Locate the cell with the specified text and output its (x, y) center coordinate. 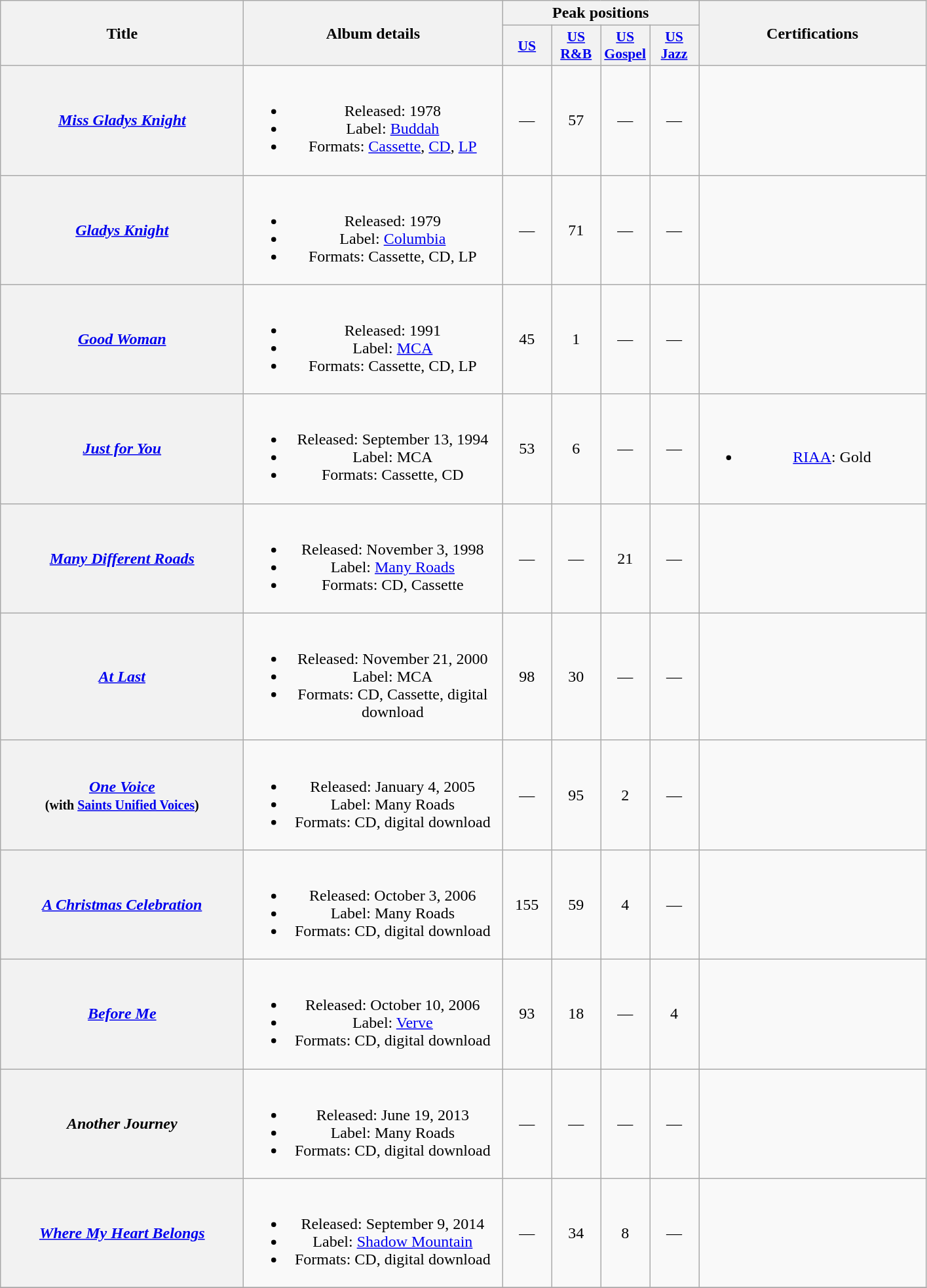
At Last (122, 676)
45 (527, 340)
155 (527, 905)
Released: September 9, 2014Label: Shadow MountainFormats: CD, digital download (373, 1234)
RIAA: Gold (812, 448)
95 (577, 794)
30 (577, 676)
98 (527, 676)
2 (625, 794)
Peak positions (601, 13)
6 (577, 448)
Just for You (122, 448)
93 (527, 1013)
USR&B (577, 46)
Released: 1979Label: ColumbiaFormats: Cassette, CD, LP (373, 229)
Title (122, 33)
Released: January 4, 2005Label: Many RoadsFormats: CD, digital download (373, 794)
USGospel (625, 46)
Before Me (122, 1013)
One Voice (with Saints Unified Voices) (122, 794)
Album details (373, 33)
1 (577, 340)
Released: November 21, 2000Label: MCAFormats: CD, Cassette, digital download (373, 676)
Released: 1978Label: BuddahFormats: Cassette, CD, LP (373, 121)
Released: September 13, 1994Label: MCAFormats: Cassette, CD (373, 448)
34 (577, 1234)
Where My Heart Belongs (122, 1234)
Another Journey (122, 1123)
21 (625, 558)
A Christmas Celebration (122, 905)
US (527, 46)
Released: November 3, 1998Label: Many RoadsFormats: CD, Cassette (373, 558)
Released: October 10, 2006Label: VerveFormats: CD, digital download (373, 1013)
Good Woman (122, 340)
Certifications (812, 33)
57 (577, 121)
Many Different Roads (122, 558)
18 (577, 1013)
53 (527, 448)
Released: June 19, 2013Label: Many RoadsFormats: CD, digital download (373, 1123)
71 (577, 229)
8 (625, 1234)
Released: 1991Label: MCAFormats: Cassette, CD, LP (373, 340)
Miss Gladys Knight (122, 121)
USJazz (675, 46)
59 (577, 905)
Gladys Knight (122, 229)
Released: October 3, 2006Label: Many RoadsFormats: CD, digital download (373, 905)
